Determine the (X, Y) coordinate at the center of the cell enclosing the given text.  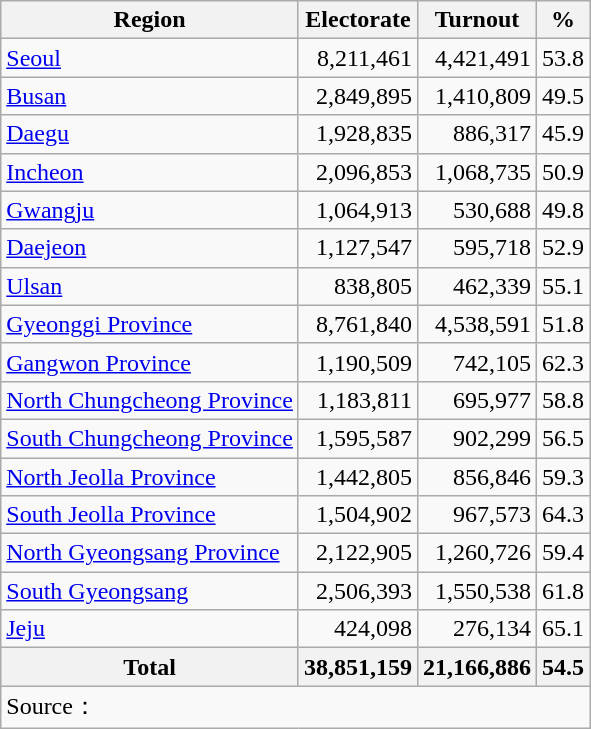
2,506,393 (358, 591)
65.1 (564, 629)
Gyeonggi Province (150, 324)
886,317 (478, 134)
54.5 (564, 667)
61.8 (564, 591)
Ulsan (150, 286)
Jeju (150, 629)
% (564, 20)
Seoul (150, 58)
53.8 (564, 58)
2,849,895 (358, 96)
38,851,159 (358, 667)
695,977 (478, 400)
South Chungcheong Province (150, 438)
50.9 (564, 172)
North Chungcheong Province (150, 400)
58.8 (564, 400)
56.5 (564, 438)
1,504,902 (358, 515)
424,098 (358, 629)
838,805 (358, 286)
North Gyeongsang Province (150, 553)
49.8 (564, 210)
4,421,491 (478, 58)
62.3 (564, 362)
Turnout (478, 20)
Incheon (150, 172)
59.3 (564, 477)
2,122,905 (358, 553)
Gangwon Province (150, 362)
South Gyeongsang (150, 591)
1,068,735 (478, 172)
Busan (150, 96)
1,595,587 (358, 438)
Daejeon (150, 248)
Daegu (150, 134)
8,211,461 (358, 58)
Total (150, 667)
1,442,805 (358, 477)
902,299 (478, 438)
8,761,840 (358, 324)
1,183,811 (358, 400)
1,550,538 (478, 591)
742,105 (478, 362)
51.8 (564, 324)
4,538,591 (478, 324)
North Jeolla Province (150, 477)
1,928,835 (358, 134)
52.9 (564, 248)
276,134 (478, 629)
530,688 (478, 210)
21,166,886 (478, 667)
59.4 (564, 553)
Region (150, 20)
967,573 (478, 515)
595,718 (478, 248)
55.1 (564, 286)
Gwangju (150, 210)
1,410,809 (478, 96)
Source： (296, 708)
2,096,853 (358, 172)
49.5 (564, 96)
64.3 (564, 515)
856,846 (478, 477)
45.9 (564, 134)
462,339 (478, 286)
Electorate (358, 20)
1,190,509 (358, 362)
1,260,726 (478, 553)
1,127,547 (358, 248)
South Jeolla Province (150, 515)
1,064,913 (358, 210)
